Provide the [X, Y] coordinate of the cell's center where the given text is located.  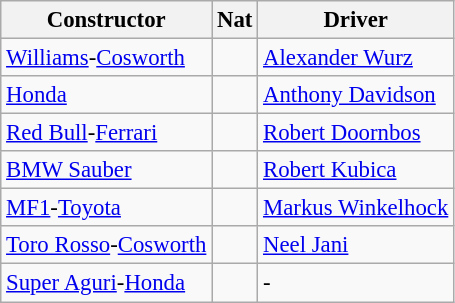
Toro Rosso-Cosworth [106, 245]
- [356, 283]
Honda [106, 95]
Anthony Davidson [356, 95]
MF1-Toyota [106, 208]
Constructor [106, 20]
Neel Jani [356, 245]
Markus Winkelhock [356, 208]
BMW Sauber [106, 170]
Driver [356, 20]
Super Aguri-Honda [106, 283]
Williams-Cosworth [106, 58]
Alexander Wurz [356, 58]
Red Bull-Ferrari [106, 133]
Nat [235, 20]
Robert Kubica [356, 170]
Robert Doornbos [356, 133]
